Determine the (x, y) coordinate at the center of the cell enclosing the given text.  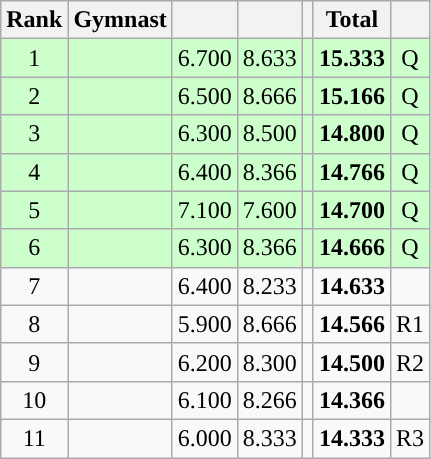
6.700 (204, 58)
14.700 (352, 210)
14.366 (352, 400)
8.300 (270, 362)
10 (34, 400)
14.766 (352, 172)
Rank (34, 20)
6.500 (204, 96)
3 (34, 134)
9 (34, 362)
5 (34, 210)
2 (34, 96)
6 (34, 248)
5.900 (204, 324)
14.566 (352, 324)
7.600 (270, 210)
8.233 (270, 286)
11 (34, 438)
14.500 (352, 362)
15.166 (352, 96)
6.200 (204, 362)
8 (34, 324)
8.333 (270, 438)
R1 (410, 324)
6.100 (204, 400)
R3 (410, 438)
8.633 (270, 58)
8.266 (270, 400)
7.100 (204, 210)
6.000 (204, 438)
7 (34, 286)
14.333 (352, 438)
1 (34, 58)
4 (34, 172)
15.333 (352, 58)
8.500 (270, 134)
14.800 (352, 134)
Gymnast (120, 20)
14.633 (352, 286)
Total (352, 20)
14.666 (352, 248)
R2 (410, 362)
